Capture the cell that displays the provided text and extract its [x, y] central coordinate. 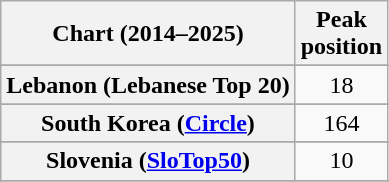
South Korea (Circle) [148, 123]
Chart (2014–2025) [148, 34]
10 [341, 161]
Lebanon (Lebanese Top 20) [148, 85]
Peakposition [341, 34]
Slovenia (SloTop50) [148, 161]
164 [341, 123]
18 [341, 85]
